From the cell containing the given text, extract its center point as [x, y] coordinate. 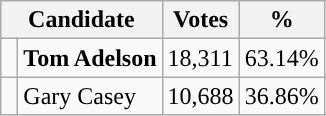
36.86% [282, 96]
Tom Adelson [90, 58]
63.14% [282, 58]
10,688 [200, 96]
% [282, 20]
Candidate [82, 20]
Gary Casey [90, 96]
Votes [200, 20]
18,311 [200, 58]
